Pinpoint the cell where the given text exists, returning its (x, y) midpoint coordinate. 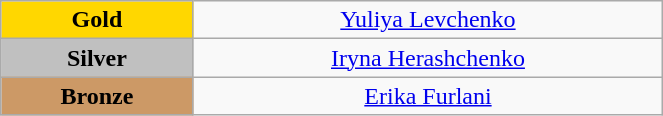
Iryna Herashchenko (428, 58)
Yuliya Levchenko (428, 20)
Bronze (97, 96)
Silver (97, 58)
Erika Furlani (428, 96)
Gold (97, 20)
